Capture the cell that displays the provided text and extract its [x, y] central coordinate. 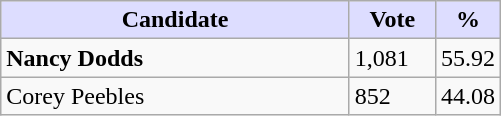
% [468, 20]
44.08 [468, 96]
1,081 [392, 58]
Nancy Dodds [176, 58]
55.92 [468, 58]
Vote [392, 20]
Corey Peebles [176, 96]
852 [392, 96]
Candidate [176, 20]
